Scan for the cell matching the given text and deliver its (X, Y) coordinate at center. 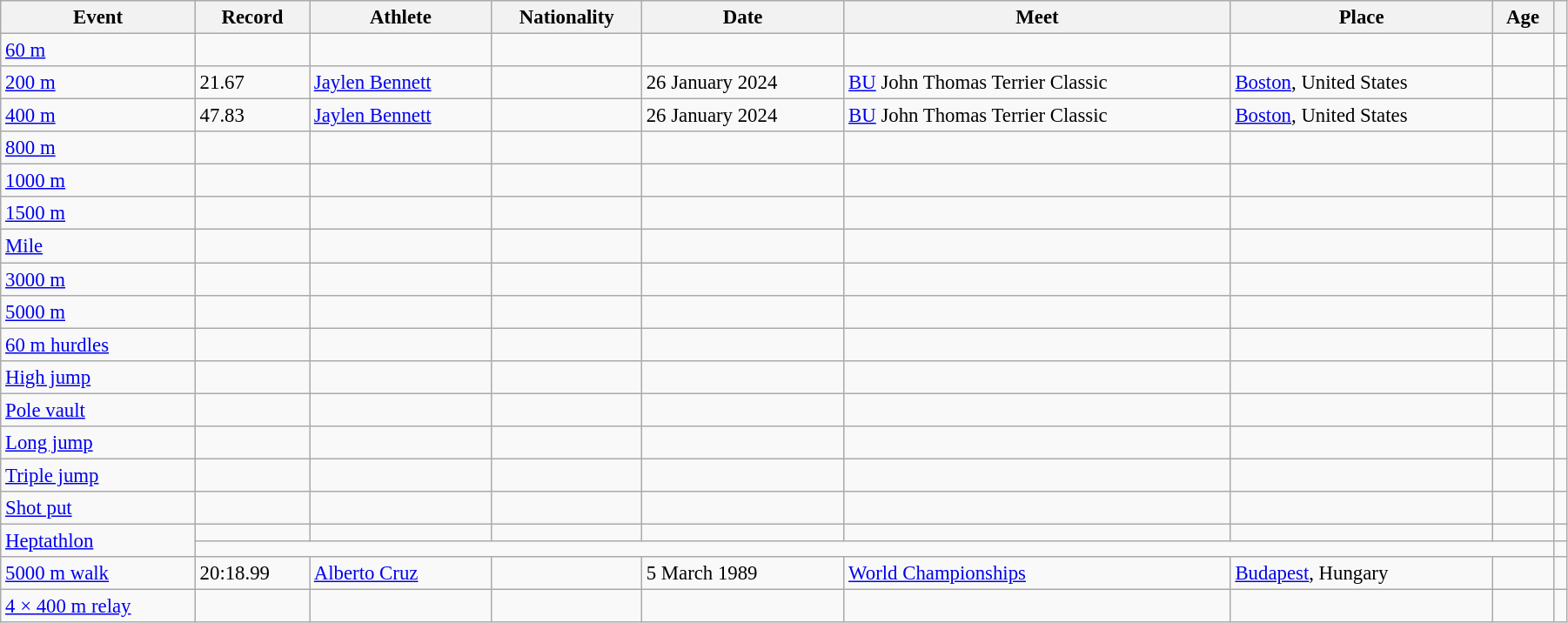
Shot put (98, 508)
60 m hurdles (98, 345)
4 × 400 m relay (98, 606)
Budapest, Hungary (1361, 573)
Event (98, 17)
Athlete (401, 17)
Age (1523, 17)
Long jump (98, 443)
5000 m (98, 311)
Pole vault (98, 410)
3000 m (98, 279)
Nationality (566, 17)
47.83 (252, 116)
Mile (98, 246)
Date (742, 17)
20:18.99 (252, 573)
Place (1361, 17)
60 m (98, 50)
Alberto Cruz (401, 573)
400 m (98, 116)
200 m (98, 83)
Heptathlon (98, 540)
High jump (98, 377)
1000 m (98, 181)
Record (252, 17)
World Championships (1037, 573)
21.67 (252, 83)
5 March 1989 (742, 573)
Triple jump (98, 475)
5000 m walk (98, 573)
Meet (1037, 17)
1500 m (98, 213)
800 m (98, 148)
